Find where the given text appears and provide that cell's center as [X, Y] coordinate. 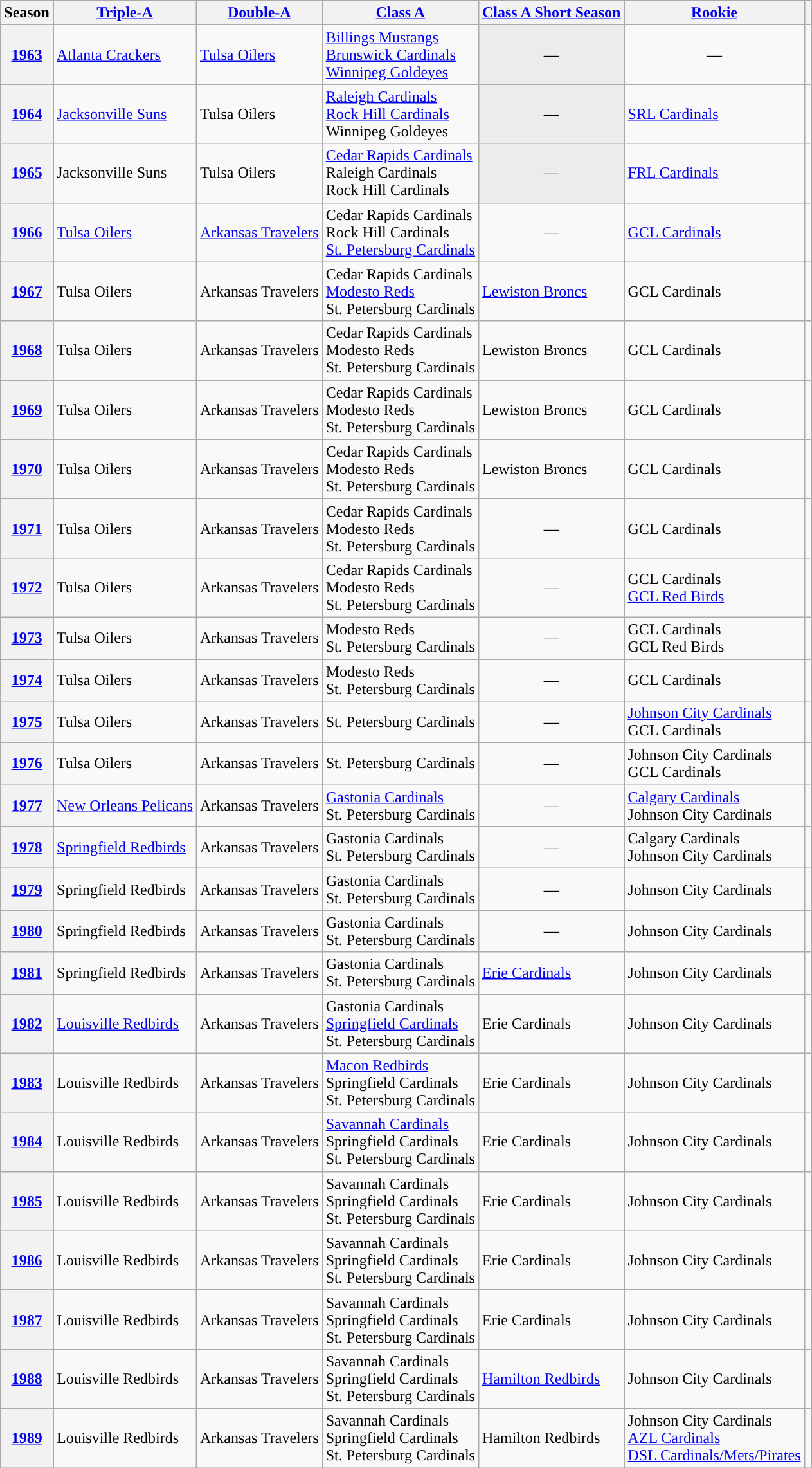
Rookie [714, 13]
Johnson City CardinalsAZL CardinalsDSL Cardinals/Mets/Pirates [714, 1438]
New Orleans Pelicans [125, 805]
1964 [27, 114]
1976 [27, 764]
1968 [27, 351]
1972 [27, 587]
1982 [27, 1023]
1989 [27, 1438]
Triple-A [125, 13]
1980 [27, 931]
1977 [27, 805]
1973 [27, 638]
1985 [27, 1201]
1966 [27, 232]
1984 [27, 1142]
1981 [27, 973]
Cedar Rapids CardinalsRock Hill CardinalsSt. Petersburg Cardinals [400, 232]
Class A Short Season [551, 13]
1986 [27, 1260]
SRL Cardinals [714, 114]
1975 [27, 722]
Double-A [260, 13]
Cedar Rapids CardinalsRaleigh CardinalsRock Hill Cardinals [400, 173]
1971 [27, 528]
1967 [27, 291]
1983 [27, 1083]
1963 [27, 55]
FRL Cardinals [714, 173]
1965 [27, 173]
1978 [27, 848]
Billings MustangsBrunswick CardinalsWinnipeg Goldeyes [400, 55]
1969 [27, 410]
Season [27, 13]
1987 [27, 1319]
Macon RedbirdsSpringfield CardinalsSt. Petersburg Cardinals [400, 1083]
1974 [27, 679]
Gastonia CardinalsSpringfield CardinalsSt. Petersburg Cardinals [400, 1023]
Raleigh CardinalsRock Hill CardinalsWinnipeg Goldeyes [400, 114]
1979 [27, 889]
1988 [27, 1379]
1970 [27, 469]
Class A [400, 13]
Atlanta Crackers [125, 55]
